Provide the (X, Y) coordinate of the cell's center where the given text is located.  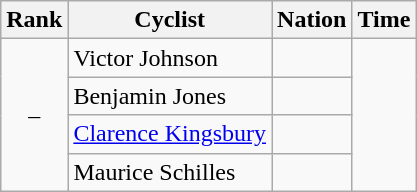
Cyclist (170, 20)
Nation (312, 20)
Clarence Kingsbury (170, 134)
– (34, 115)
Victor Johnson (170, 58)
Benjamin Jones (170, 96)
Maurice Schilles (170, 172)
Time (384, 20)
Rank (34, 20)
